Pinpoint the cell where the given text exists, returning its [x, y] midpoint coordinate. 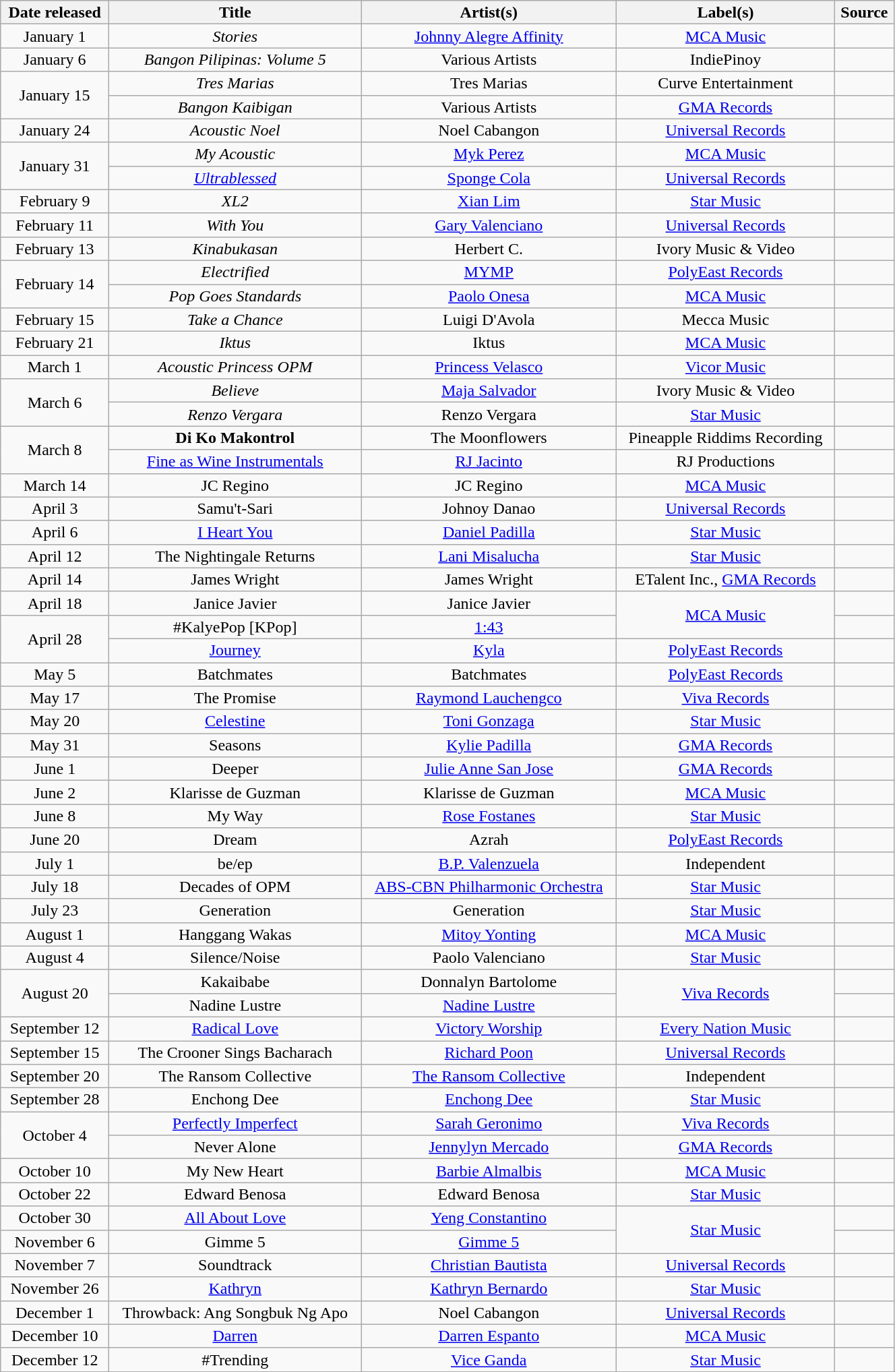
Luigi D'Avola [489, 320]
Mecca Music [726, 320]
September 28 [55, 1100]
Stories [235, 36]
April 6 [55, 533]
Decades of OPM [235, 887]
October 22 [55, 1195]
Perfectly Imperfect [235, 1123]
April 28 [55, 638]
Samu't-Sari [235, 508]
be/ep [235, 863]
The Crooner Sings Bacharach [235, 1053]
#Trending [235, 1359]
September 15 [55, 1053]
RJ Productions [726, 461]
MYMP [489, 272]
December 1 [55, 1312]
Source [864, 12]
March 14 [55, 485]
February 9 [55, 201]
The Moonflowers [489, 438]
Jennylyn Mercado [489, 1147]
Raymond Lauchengco [489, 698]
Dream [235, 840]
May 5 [55, 674]
I Heart You [235, 533]
January 31 [55, 166]
Julie Anne San Jose [489, 769]
Yeng Constantino [489, 1218]
March 6 [55, 402]
Hanggang Wakas [235, 934]
With You [235, 225]
B.P. Valenzuela [489, 863]
August 20 [55, 993]
Take a Chance [235, 320]
Kyla [489, 650]
Throwback: Ang Songbuk Ng Apo [235, 1312]
Bangon Pilipinas: Volume 5 [235, 59]
Darren [235, 1336]
July 1 [55, 863]
Paolo Valenciano [489, 957]
Artist(s) [489, 12]
June 2 [55, 793]
August 1 [55, 934]
Sponge Cola [489, 178]
ETalent Inc., GMA Records [726, 580]
Gary Valenciano [489, 225]
June 20 [55, 840]
October 30 [55, 1218]
Princess Velasco [489, 367]
Acoustic Noel [235, 131]
Daniel Padilla [489, 533]
December 12 [55, 1359]
February 13 [55, 248]
Bangon Kaibigan [235, 107]
1:43 [489, 627]
April 12 [55, 556]
January 6 [55, 59]
Never Alone [235, 1147]
RJ Jacinto [489, 461]
Johnoy Danao [489, 508]
Sarah Geronimo [489, 1123]
Soundtrack [235, 1265]
Kylie Padilla [489, 746]
Celestine [235, 721]
May 31 [55, 746]
Christian Bautista [489, 1265]
September 12 [55, 1029]
The Promise [235, 698]
Silence/Noise [235, 957]
My New Heart [235, 1170]
April 3 [55, 508]
Deeper [235, 769]
January 24 [55, 131]
Darren Espanto [489, 1336]
March 8 [55, 450]
Lani Misalucha [489, 556]
Radical Love [235, 1029]
May 17 [55, 698]
February 15 [55, 320]
Fine as Wine Instrumentals [235, 461]
Vicor Music [726, 367]
All About Love [235, 1218]
Kathryn [235, 1289]
December 10 [55, 1336]
January 15 [55, 95]
October 4 [55, 1135]
July 23 [55, 910]
Pop Goes Standards [235, 297]
Kathryn Bernardo [489, 1289]
Toni Gonzaga [489, 721]
XL2 [235, 201]
July 18 [55, 887]
Johnny Alegre Affinity [489, 36]
January 1 [55, 36]
#KalyePop [KPop] [235, 627]
Journey [235, 650]
My Way [235, 816]
November 7 [55, 1265]
Herbert C. [489, 248]
Ultrablessed [235, 178]
November 26 [55, 1289]
Title [235, 12]
Xian Lim [489, 201]
Label(s) [726, 12]
Every Nation Music [726, 1029]
Seasons [235, 746]
April 18 [55, 603]
Vice Ganda [489, 1359]
February 14 [55, 284]
Maja Salvador [489, 391]
February 21 [55, 344]
Acoustic Princess OPM [235, 367]
May 20 [55, 721]
The Nightingale Returns [235, 556]
ABS-CBN Philharmonic Orchestra [489, 887]
October 10 [55, 1170]
Pineapple Riddims Recording [726, 438]
Di Ko Makontrol [235, 438]
Kakaibabe [235, 982]
Barbie Almalbis [489, 1170]
IndiePinoy [726, 59]
Donnalyn Bartolome [489, 982]
Curve Entertainment [726, 84]
Rose Fostanes [489, 816]
March 1 [55, 367]
February 11 [55, 225]
Paolo Onesa [489, 297]
June 1 [55, 769]
Richard Poon [489, 1053]
Myk Perez [489, 154]
June 8 [55, 816]
Believe [235, 391]
Electrified [235, 272]
Date released [55, 12]
Mitoy Yonting [489, 934]
August 4 [55, 957]
November 6 [55, 1242]
September 20 [55, 1076]
Victory Worship [489, 1029]
Kinabukasan [235, 248]
Azrah [489, 840]
April 14 [55, 580]
My Acoustic [235, 154]
